Search for the cell housing the specified text and yield its [X, Y] center coordinate. 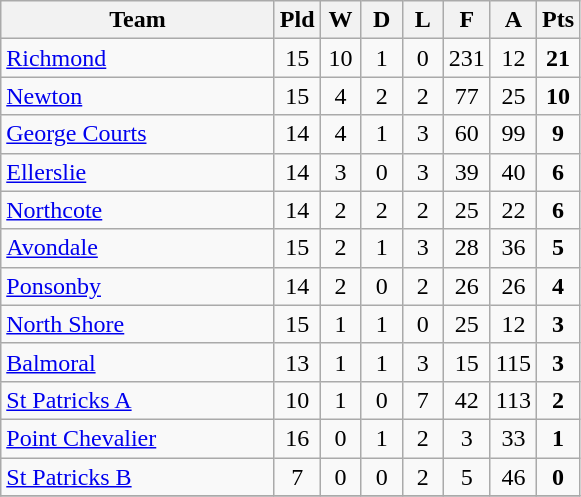
33 [513, 438]
W [340, 20]
99 [513, 134]
13 [297, 362]
Team [138, 20]
77 [466, 96]
Richmond [138, 58]
36 [513, 248]
113 [513, 400]
F [466, 20]
D [382, 20]
Newton [138, 96]
St Patricks A [138, 400]
Ellerslie [138, 172]
Pts [558, 20]
9 [558, 134]
Point Chevalier [138, 438]
George Courts [138, 134]
39 [466, 172]
16 [297, 438]
L [422, 20]
21 [558, 58]
22 [513, 210]
115 [513, 362]
North Shore [138, 324]
28 [466, 248]
Northcote [138, 210]
42 [466, 400]
46 [513, 477]
Ponsonby [138, 286]
60 [466, 134]
Pld [297, 20]
231 [466, 58]
Avondale [138, 248]
40 [513, 172]
A [513, 20]
St Patricks B [138, 477]
Balmoral [138, 362]
